Scan for the cell matching the given text and deliver its [x, y] coordinate at center. 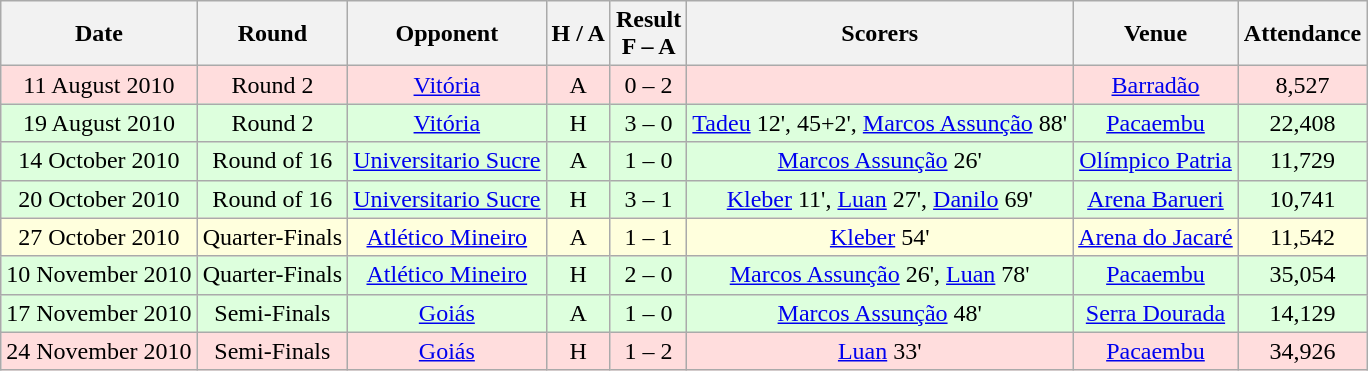
24 November 2010 [99, 351]
Kleber 11', Luan 27', Danilo 69' [880, 199]
3 – 0 [648, 123]
14,129 [1302, 313]
11,729 [1302, 161]
Round [272, 34]
Scorers [880, 34]
Serra Dourada [1156, 313]
17 November 2010 [99, 313]
Opponent [447, 34]
Marcos Assunção 26', Luan 78' [880, 275]
ResultF – A [648, 34]
3 – 1 [648, 199]
1 – 1 [648, 237]
Arena do Jacaré [1156, 237]
Arena Barueri [1156, 199]
Attendance [1302, 34]
35,054 [1302, 275]
2 – 0 [648, 275]
19 August 2010 [99, 123]
10,741 [1302, 199]
10 November 2010 [99, 275]
Olímpico Patria [1156, 161]
0 – 2 [648, 85]
Date [99, 34]
Marcos Assunção 26' [880, 161]
8,527 [1302, 85]
Tadeu 12', 45+2', Marcos Assunção 88' [880, 123]
22,408 [1302, 123]
14 October 2010 [99, 161]
Marcos Assunção 48' [880, 313]
Venue [1156, 34]
Barradão [1156, 85]
27 October 2010 [99, 237]
20 October 2010 [99, 199]
1 – 2 [648, 351]
34,926 [1302, 351]
11 August 2010 [99, 85]
11,542 [1302, 237]
Luan 33' [880, 351]
H / A [578, 34]
Kleber 54' [880, 237]
